Pinpoint the cell where the given text exists, returning its [X, Y] midpoint coordinate. 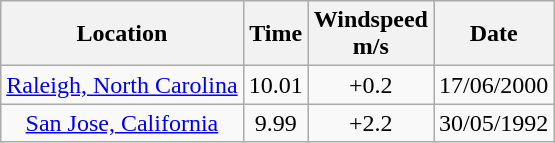
Time [276, 34]
+0.2 [370, 85]
10.01 [276, 85]
+2.2 [370, 123]
San Jose, California [122, 123]
Date [494, 34]
17/06/2000 [494, 85]
30/05/1992 [494, 123]
9.99 [276, 123]
Raleigh, North Carolina [122, 85]
Windspeedm/s [370, 34]
Location [122, 34]
